Pinpoint the cell where the given text exists, returning its (x, y) midpoint coordinate. 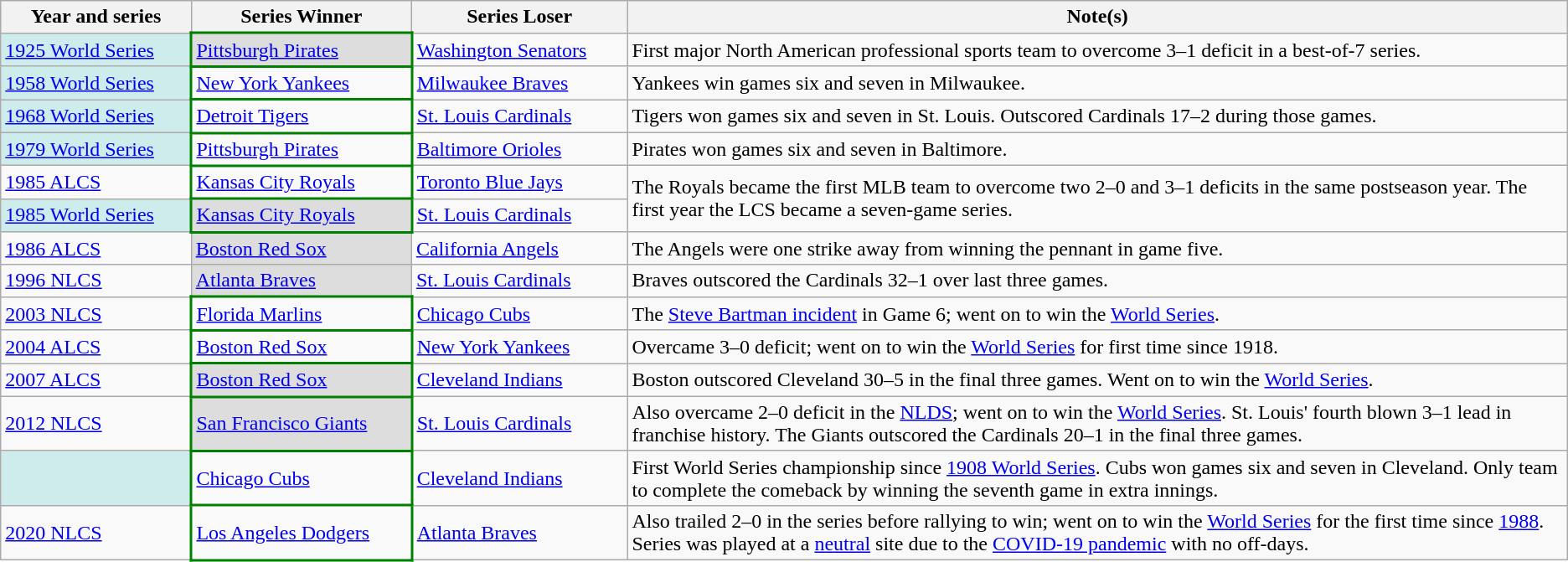
Milwaukee Braves (519, 83)
1958 World Series (95, 83)
2007 ALCS (95, 380)
1985 ALCS (95, 183)
California Angels (519, 248)
San Francisco Giants (302, 424)
Overcame 3–0 deficit; went on to win the World Series for first time since 1918. (1097, 347)
Series Loser (519, 17)
Florida Marlins (302, 314)
Toronto Blue Jays (519, 183)
1986 ALCS (95, 248)
The Angels were one strike away from winning the pennant in game five. (1097, 248)
Year and series (95, 17)
1985 World Series (95, 215)
Detroit Tigers (302, 116)
Braves outscored the Cardinals 32–1 over last three games. (1097, 281)
2004 ALCS (95, 347)
2020 NLCS (95, 533)
Series Winner (302, 17)
1979 World Series (95, 149)
Note(s) (1097, 17)
Tigers won games six and seven in St. Louis. Outscored Cardinals 17–2 during those games. (1097, 116)
Los Angeles Dodgers (302, 533)
Washington Senators (519, 50)
Baltimore Orioles (519, 149)
The Steve Bartman incident in Game 6; went on to win the World Series. (1097, 314)
1996 NLCS (95, 281)
2003 NLCS (95, 314)
Boston outscored Cleveland 30–5 in the final three games. Went on to win the World Series. (1097, 380)
1925 World Series (95, 50)
2012 NLCS (95, 424)
First major North American professional sports team to overcome 3–1 deficit in a best-of-7 series. (1097, 50)
Yankees win games six and seven in Milwaukee. (1097, 83)
1968 World Series (95, 116)
Pirates won games six and seven in Baltimore. (1097, 149)
